Locate the cell with the specified text and output its (X, Y) center coordinate. 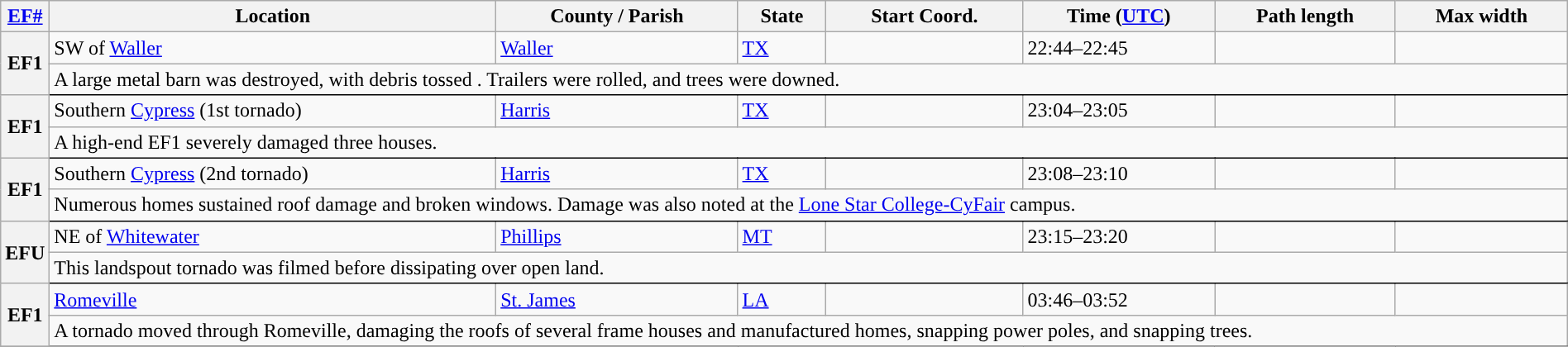
Numerous homes sustained roof damage and broken windows. Damage was also noted at the Lone Star College-CyFair campus. (809, 205)
A tornado moved through Romeville, damaging the roofs of several frame houses and manufactured homes, snapping power poles, and snapping trees. (809, 330)
A large metal barn was destroyed, with debris tossed . Trailers were rolled, and trees were downed. (809, 79)
Location (273, 17)
Southern Cypress (2nd tornado) (273, 173)
Max width (1481, 17)
Phillips (617, 236)
County / Parish (617, 17)
Path length (1305, 17)
03:46–03:52 (1119, 299)
MT (782, 236)
St. James (617, 299)
NE of Whitewater (273, 236)
Start Coord. (925, 17)
Time (UTC) (1119, 17)
State (782, 17)
23:15–23:20 (1119, 236)
EF# (25, 17)
LA (782, 299)
This landspout tornado was filmed before dissipating over open land. (809, 268)
A high-end EF1 severely damaged three houses. (809, 142)
EFU (25, 252)
23:08–23:10 (1119, 173)
22:44–22:45 (1119, 48)
Waller (617, 48)
23:04–23:05 (1119, 111)
Southern Cypress (1st tornado) (273, 111)
SW of Waller (273, 48)
Romeville (273, 299)
